Provide the (x, y) coordinate of the cell's center where the given text is located.  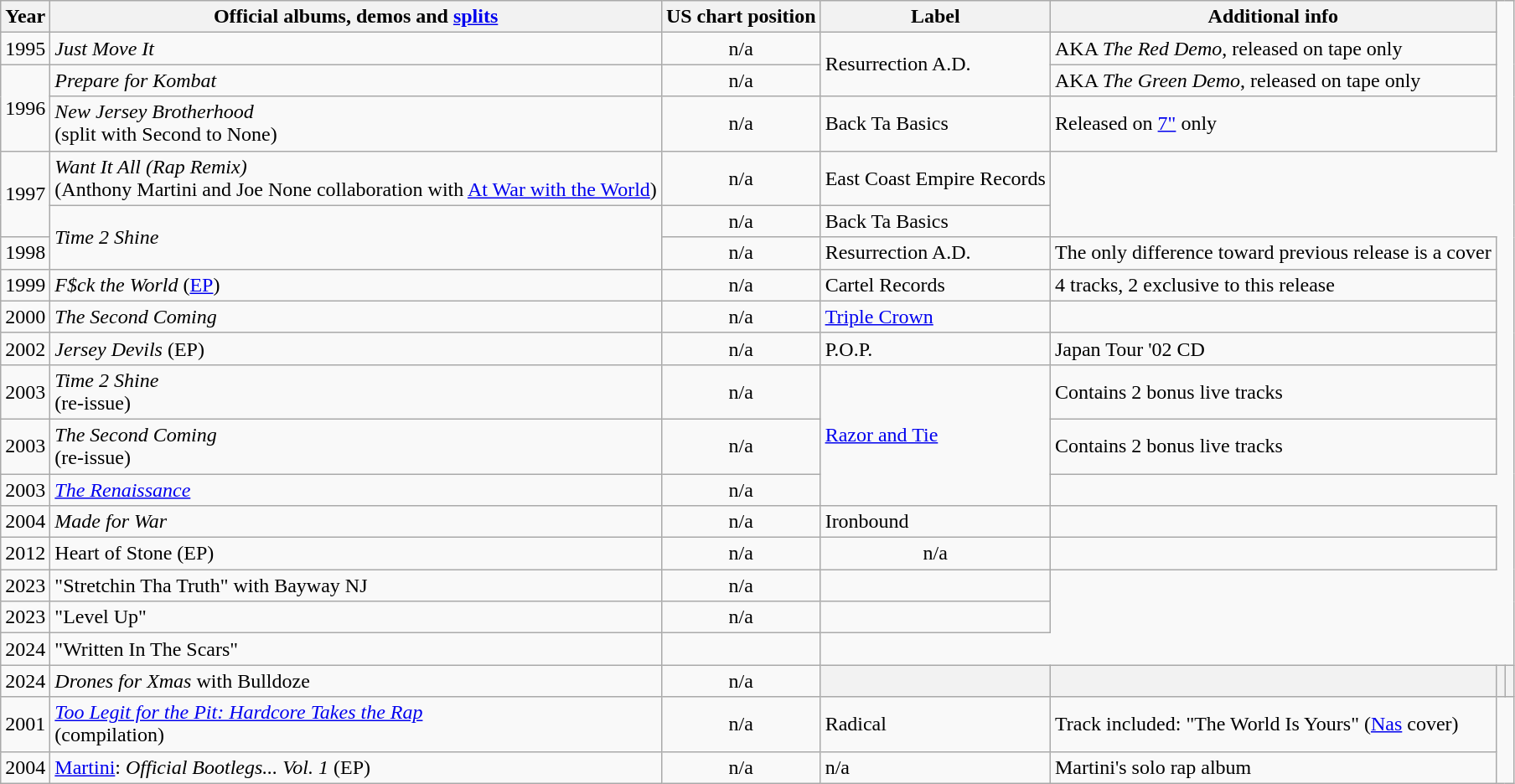
The Second Coming (356, 317)
Drones for Xmas with Bulldoze (356, 681)
Made for War (356, 522)
Additional info (1273, 17)
1996 (25, 107)
Year (25, 17)
Heart of Stone (EP) (356, 554)
Ironbound (935, 522)
P.O.P. (935, 348)
Too Legit for the Pit: Hardcore Takes the Rap(compilation) (356, 724)
2000 (25, 317)
1998 (25, 253)
Jersey Devils (EP) (356, 348)
Time 2 Shine (356, 237)
Prepare for Kombat (356, 80)
Want It All (Rap Remix)(Anthony Martini and Joe None collaboration with At War with the World) (356, 178)
4 tracks, 2 exclusive to this release (1273, 285)
F$ck the World (EP) (356, 285)
Triple Crown (935, 317)
1995 (25, 49)
1999 (25, 285)
The Renaissance (356, 490)
2001 (25, 724)
"Written In The Scars" (356, 649)
East Coast Empire Records (935, 178)
Cartel Records (935, 285)
Label (935, 17)
Just Move It (356, 49)
US chart position (741, 17)
1997 (25, 194)
Track included: "The World Is Yours" (Nas cover) (1273, 724)
2012 (25, 554)
Official albums, demos and splits (356, 17)
New Jersey Brotherhood(split with Second to None) (356, 124)
AKA The Red Demo, released on tape only (1273, 49)
The only difference toward previous release is a cover (1273, 253)
AKA The Green Demo, released on tape only (1273, 80)
Radical (935, 724)
Martini's solo rap album (1273, 767)
Japan Tour '02 CD (1273, 348)
Razor and Tie (935, 435)
2002 (25, 348)
Released on 7" only (1273, 124)
The Second Coming(re-issue) (356, 446)
"Level Up" (356, 617)
"Stretchin Tha Truth" with Bayway NJ (356, 585)
Martini: Official Bootlegs... Vol. 1 (EP) (356, 767)
Time 2 Shine(re-issue) (356, 392)
